Scan for the cell matching the given text and deliver its (x, y) coordinate at center. 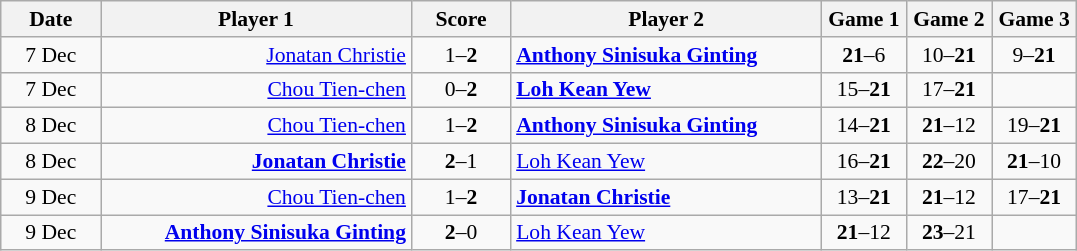
Game 3 (1034, 19)
0–2 (461, 90)
Game 2 (948, 19)
15–21 (864, 90)
16–21 (864, 162)
Player 2 (666, 19)
22–20 (948, 162)
Date (51, 19)
Score (461, 19)
14–21 (864, 126)
Player 1 (256, 19)
2–1 (461, 162)
2–0 (461, 233)
23–21 (948, 233)
13–21 (864, 197)
9–21 (1034, 55)
21–6 (864, 55)
Game 1 (864, 19)
10–21 (948, 55)
19–21 (1034, 126)
21–10 (1034, 162)
